For the text-containing cell, return its midpoint in (X, Y) coordinate format. 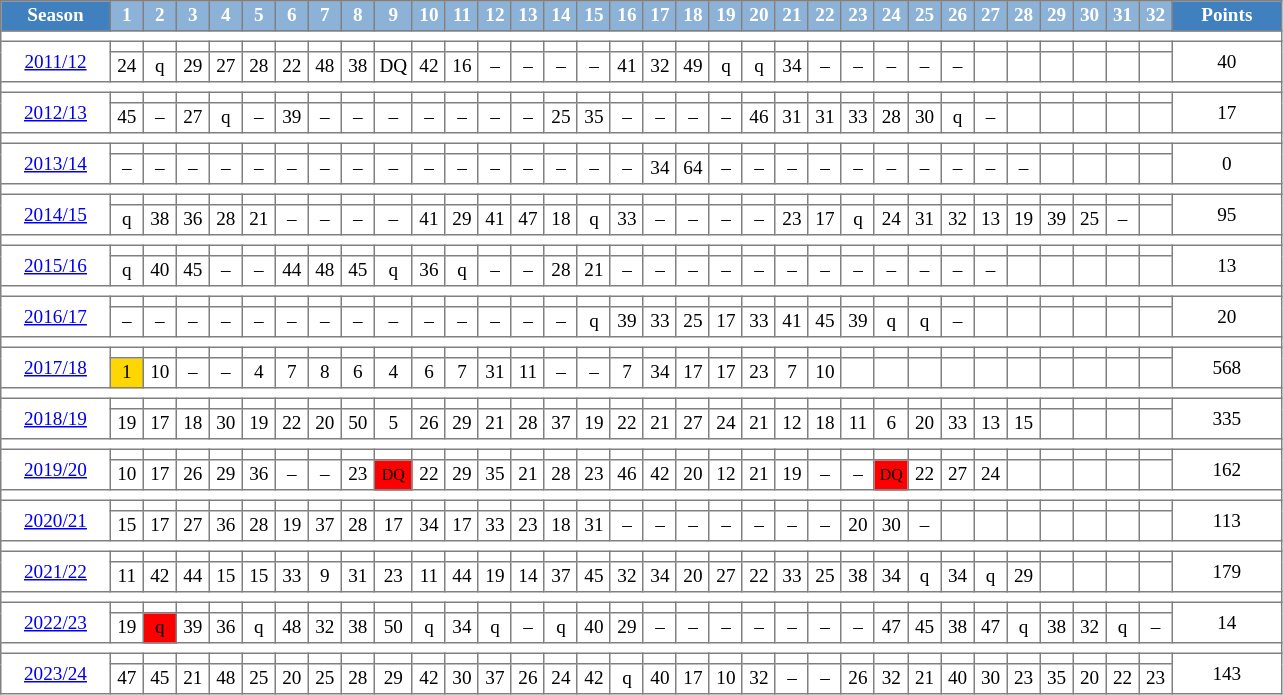
2017/18 (56, 367)
2014/15 (56, 214)
0 (1227, 163)
2018/19 (56, 418)
2019/20 (56, 469)
2016/17 (56, 316)
568 (1227, 367)
335 (1227, 418)
49 (692, 67)
64 (692, 169)
Season (56, 16)
2013/14 (56, 163)
Points (1227, 16)
2 (160, 16)
2015/16 (56, 265)
95 (1227, 214)
143 (1227, 673)
2012/13 (56, 112)
179 (1227, 571)
113 (1227, 520)
2011/12 (56, 61)
2021/22 (56, 571)
2023/24 (56, 673)
2022/23 (56, 622)
162 (1227, 469)
2020/21 (56, 520)
3 (192, 16)
